Pinpoint the cell where the given text exists, returning its [x, y] midpoint coordinate. 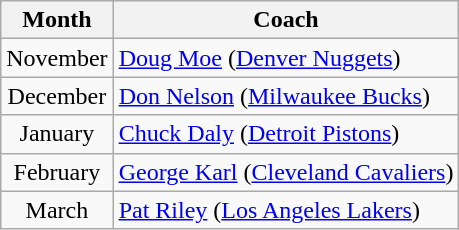
January [57, 134]
December [57, 96]
November [57, 58]
February [57, 172]
Coach [286, 20]
Chuck Daly (Detroit Pistons) [286, 134]
March [57, 210]
Don Nelson (Milwaukee Bucks) [286, 96]
Doug Moe (Denver Nuggets) [286, 58]
Pat Riley (Los Angeles Lakers) [286, 210]
Month [57, 20]
George Karl (Cleveland Cavaliers) [286, 172]
